Extract the (X, Y) coordinate from the center of the cell holding the provided text.  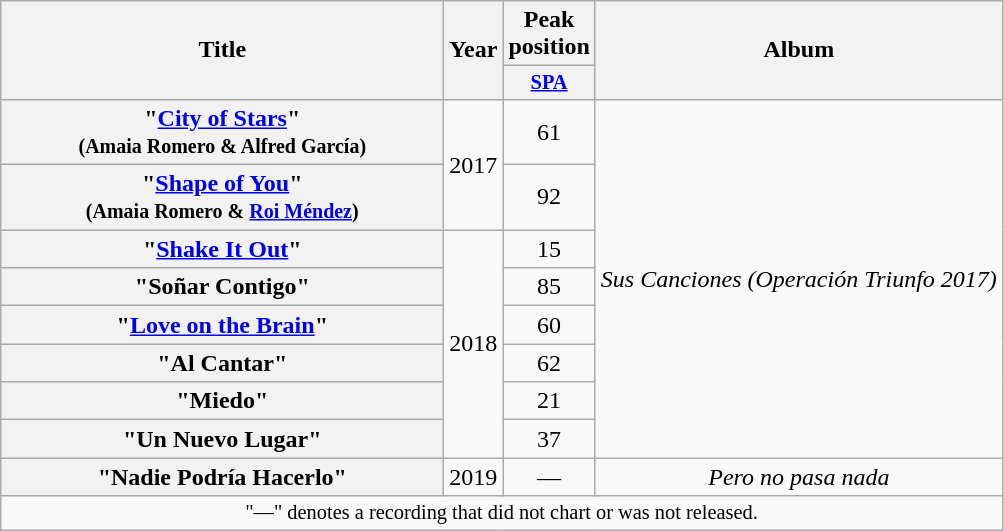
Year (474, 50)
"—" denotes a recording that did not chart or was not released. (502, 513)
"Al Cantar" (222, 363)
— (549, 477)
92 (549, 198)
21 (549, 401)
Pero no pasa nada (798, 477)
37 (549, 439)
Album (798, 50)
2018 (474, 344)
"Shape of You"(Amaia Romero & Roi Méndez) (222, 198)
Title (222, 50)
15 (549, 249)
"Soñar Contigo" (222, 287)
"Un Nuevo Lugar" (222, 439)
2019 (474, 477)
60 (549, 325)
Sus Canciones (Operación Triunfo 2017) (798, 278)
"Miedo" (222, 401)
2017 (474, 164)
"Love on the Brain" (222, 325)
SPA (549, 83)
62 (549, 363)
61 (549, 132)
"City of Stars"(Amaia Romero & Alfred García) (222, 132)
Peak position (549, 34)
85 (549, 287)
"Shake It Out" (222, 249)
"Nadie Podría Hacerlo" (222, 477)
